Identify which cell holds the provided text, then report its (x, y) central coordinate. 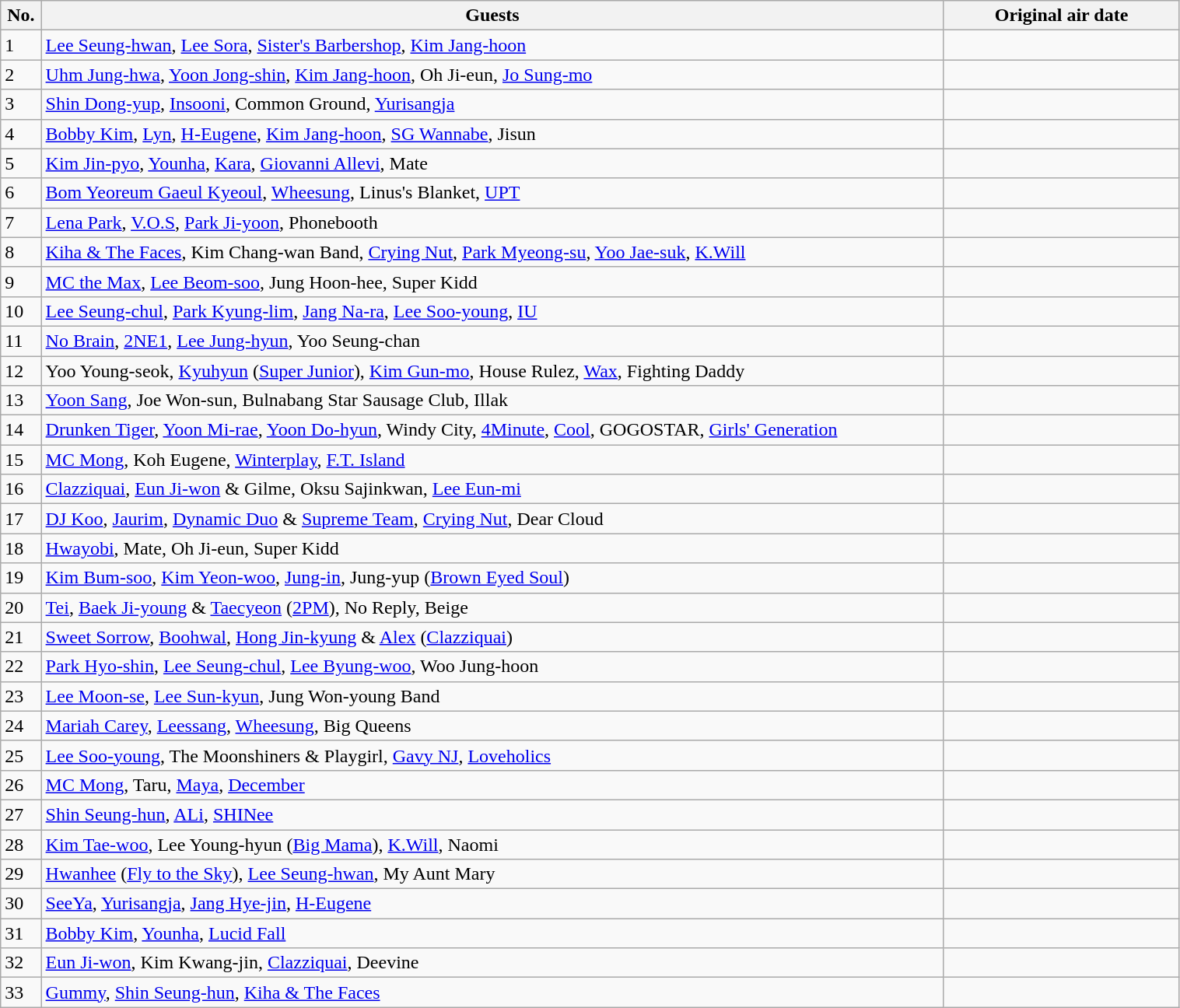
Yoo Young-seok, Kyuhyun (Super Junior), Kim Gun-mo, House Rulez, Wax, Fighting Daddy (492, 371)
Guests (492, 16)
17 (21, 519)
15 (21, 460)
MC the Max, Lee Beom-soo, Jung Hoon-hee, Super Kidd (492, 282)
Hwayobi, Mate, Oh Ji-eun, Super Kidd (492, 548)
24 (21, 726)
32 (21, 963)
Hwanhee (Fly to the Sky), Lee Seung-hwan, My Aunt Mary (492, 874)
SeeYa, Yurisangja, Jang Hye-jin, H-Eugene (492, 904)
9 (21, 282)
DJ Koo, Jaurim, Dynamic Duo & Supreme Team, Crying Nut, Dear Cloud (492, 519)
Sweet Sorrow, Boohwal, Hong Jin-kyung & Alex (Clazziquai) (492, 637)
25 (21, 755)
33 (21, 992)
20 (21, 607)
1 (21, 45)
No Brain, 2NE1, Lee Jung-hyun, Yoo Seung-chan (492, 341)
23 (21, 696)
Lee Soo-young, The Moonshiners & Playgirl, Gavy NJ, Loveholics (492, 755)
14 (21, 430)
13 (21, 401)
26 (21, 785)
Lee Seung-hwan, Lee Sora, Sister's Barbershop, Kim Jang-hoon (492, 45)
Bobby Kim, Lyn, H-Eugene, Kim Jang-hoon, SG Wannabe, Jisun (492, 134)
8 (21, 252)
MC Mong, Taru, Maya, December (492, 785)
11 (21, 341)
Clazziquai, Eun Ji-won & Gilme, Oksu Sajinkwan, Lee Eun-mi (492, 489)
Kiha & The Faces, Kim Chang-wan Band, Crying Nut, Park Myeong-su, Yoo Jae-suk, K.Will (492, 252)
28 (21, 844)
Park Hyo-shin, Lee Seung-chul, Lee Byung-woo, Woo Jung-hoon (492, 667)
Mariah Carey, Leessang, Wheesung, Big Queens (492, 726)
31 (21, 933)
5 (21, 163)
18 (21, 548)
Kim Bum-soo, Kim Yeon-woo, Jung-in, Jung-yup (Brown Eyed Soul) (492, 578)
MC Mong, Koh Eugene, Winterplay, F.T. Island (492, 460)
Bobby Kim, Younha, Lucid Fall (492, 933)
Shin Dong-yup, Insooni, Common Ground, Yurisangja (492, 104)
Yoon Sang, Joe Won-sun, Bulnabang Star Sausage Club, Illak (492, 401)
Shin Seung-hun, ALi, SHINee (492, 814)
Lena Park, V.O.S, Park Ji-yoon, Phonebooth (492, 222)
6 (21, 193)
2 (21, 75)
29 (21, 874)
Tei, Baek Ji-young & Taecyeon (2PM), No Reply, Beige (492, 607)
Lee Seung-chul, Park Kyung-lim, Jang Na-ra, Lee Soo-young, IU (492, 311)
21 (21, 637)
Kim Tae-woo, Lee Young-hyun (Big Mama), K.Will, Naomi (492, 844)
7 (21, 222)
3 (21, 104)
12 (21, 371)
10 (21, 311)
No. (21, 16)
16 (21, 489)
22 (21, 667)
Bom Yeoreum Gaeul Kyeoul, Wheesung, Linus's Blanket, UPT (492, 193)
Gummy, Shin Seung-hun, Kiha & The Faces (492, 992)
Kim Jin-pyo, Younha, Kara, Giovanni Allevi, Mate (492, 163)
Eun Ji-won, Kim Kwang-jin, Clazziquai, Deevine (492, 963)
27 (21, 814)
Lee Moon-se, Lee Sun-kyun, Jung Won-young Band (492, 696)
4 (21, 134)
Drunken Tiger, Yoon Mi-rae, Yoon Do-hyun, Windy City, 4Minute, Cool, GOGOSTAR, Girls' Generation (492, 430)
30 (21, 904)
19 (21, 578)
Original air date (1061, 16)
Uhm Jung-hwa, Yoon Jong-shin, Kim Jang-hoon, Oh Ji-eun, Jo Sung-mo (492, 75)
